Pinpoint the cell where the given text exists, returning its (x, y) midpoint coordinate. 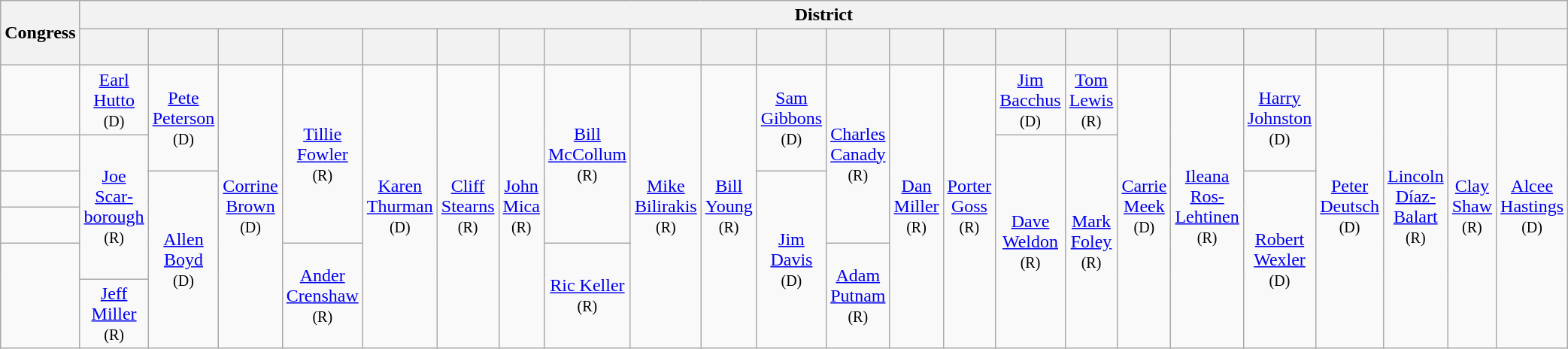
BillYoung (R) (729, 207)
Adam Putnam (R) (858, 296)
AlceeHastings (D) (1533, 207)
CharlesCanady (R) (858, 154)
LincolnDíaz-Balart (R) (1415, 207)
Mark Foley (R) (1091, 241)
CorrineBrown (D) (250, 207)
District (824, 15)
TillieFowler (R) (322, 154)
Jim Davis (D) (791, 259)
MikeBilirakis (R) (666, 207)
Congress (41, 33)
IleanaRos-Lehtinen (R) (1207, 207)
RobertWexler (D) (1279, 259)
CliffStearns (R) (468, 207)
Clay Shaw (R) (1472, 207)
Jeff Miller (R) (114, 314)
Tom Lewis (R) (1091, 100)
PetePeterson (D) (183, 118)
JohnMica (R) (521, 207)
KarenThurman (D) (400, 207)
SamGibbons (D) (791, 118)
EarlHutto (D) (114, 100)
Dave Weldon (R) (1030, 241)
BillMcCollum (R) (587, 154)
Jim Bacchus (D) (1030, 100)
CarrieMeek (D) (1145, 207)
AnderCrenshaw (R) (322, 296)
Dan Miller (R) (916, 207)
PeterDeutsch (D) (1350, 207)
PorterGoss (R) (969, 207)
Allen Boyd (D) (183, 259)
Ric Keller (R) (587, 296)
Joe Scar­borough (R) (114, 207)
HarryJohnston (D) (1279, 118)
